Extract the (x, y) coordinate from the center of the cell holding the provided text.  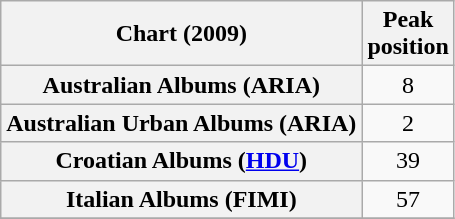
Australian Urban Albums (ARIA) (182, 123)
Croatian Albums (HDU) (182, 161)
Chart (2009) (182, 34)
2 (408, 123)
Australian Albums (ARIA) (182, 85)
Peakposition (408, 34)
8 (408, 85)
Italian Albums (FIMI) (182, 199)
39 (408, 161)
57 (408, 199)
